Output the [X, Y] coordinate of the center of the cell containing the given text.  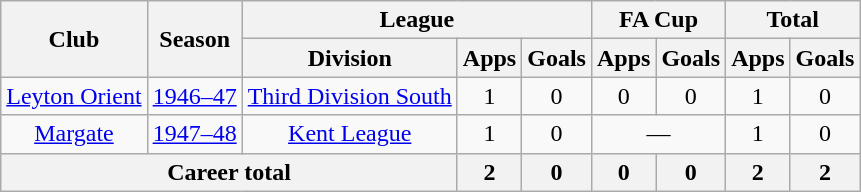
Total [793, 20]
1946–47 [194, 96]
Leyton Orient [74, 96]
Kent League [350, 134]
Season [194, 39]
Division [350, 58]
Margate [74, 134]
Career total [230, 172]
1947–48 [194, 134]
― [658, 134]
FA Cup [658, 20]
Club [74, 39]
League [416, 20]
Third Division South [350, 96]
